For the text-containing cell, return its midpoint in (X, Y) coordinate format. 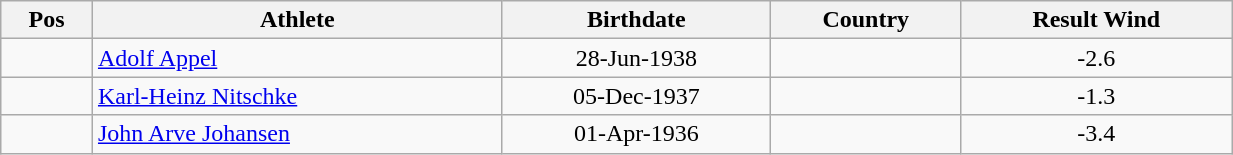
Adolf Appel (297, 58)
05-Dec-1937 (636, 96)
28-Jun-1938 (636, 58)
-3.4 (1096, 134)
Pos (47, 20)
John Arve Johansen (297, 134)
Country (866, 20)
-1.3 (1096, 96)
Result Wind (1096, 20)
01-Apr-1936 (636, 134)
-2.6 (1096, 58)
Karl-Heinz Nitschke (297, 96)
Birthdate (636, 20)
Athlete (297, 20)
